Find where the given text appears and provide that cell's center as [x, y] coordinate. 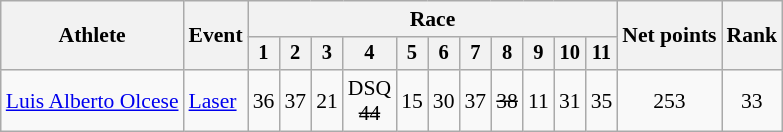
Athlete [92, 36]
Rank [752, 36]
31 [570, 100]
9 [538, 54]
5 [412, 54]
Race [433, 19]
253 [669, 100]
10 [570, 54]
7 [476, 54]
33 [752, 100]
35 [602, 100]
3 [327, 54]
38 [507, 100]
4 [370, 54]
21 [327, 100]
Laser [216, 100]
8 [507, 54]
1 [264, 54]
2 [295, 54]
Net points [669, 36]
DSQ44 [370, 100]
36 [264, 100]
Luis Alberto Olcese [92, 100]
Event [216, 36]
15 [412, 100]
6 [444, 54]
30 [444, 100]
